Search for the cell housing the specified text and yield its [X, Y] center coordinate. 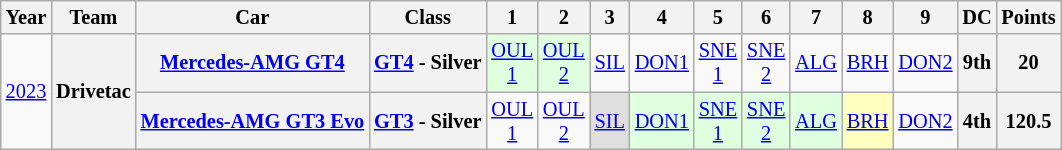
6 [766, 17]
9 [925, 17]
3 [610, 17]
Car [253, 17]
20 [1029, 63]
8 [868, 17]
4 [662, 17]
9th [976, 63]
1 [512, 17]
Drivetac [93, 92]
GT3 - Silver [428, 121]
5 [718, 17]
Mercedes-AMG GT4 [253, 63]
120.5 [1029, 121]
Year [26, 17]
Team [93, 17]
GT4 - Silver [428, 63]
DC [976, 17]
2 [564, 17]
Points [1029, 17]
Class [428, 17]
Mercedes-AMG GT3 Evo [253, 121]
7 [816, 17]
2023 [26, 92]
4th [976, 121]
